Detect which cell encompasses the target text, then output its [X, Y] center coordinate. 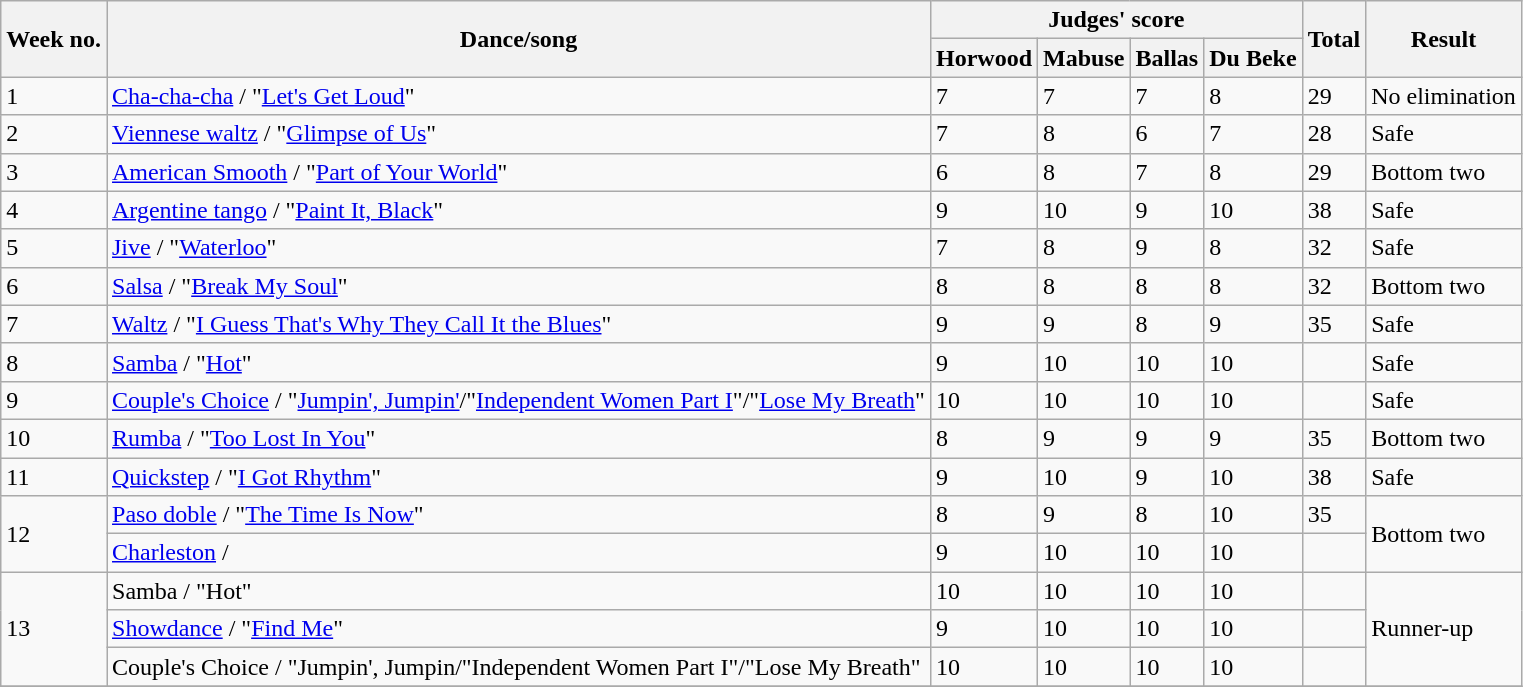
Rumba / "Too Lost In You" [518, 438]
13 [54, 629]
Runner-up [1444, 629]
Couple's Choice / "Jumpin', Jumpin'/"Independent Women Part I"/"Lose My Breath" [518, 400]
Judges' score [1116, 20]
Showdance / "Find Me" [518, 629]
Du Beke [1253, 58]
Waltz / "I Guess That's Why They Call It the Blues" [518, 324]
Salsa / "Break My Soul" [518, 286]
Ballas [1167, 58]
2 [54, 134]
Argentine tango / "Paint It, Black" [518, 210]
Mabuse [1084, 58]
Total [1334, 39]
5 [54, 248]
Viennese waltz / "Glimpse of Us" [518, 134]
Jive / "Waterloo" [518, 248]
Cha-cha-cha / "Let's Get Loud" [518, 96]
Charleston / [518, 553]
12 [54, 534]
11 [54, 477]
Couple's Choice / "Jumpin', Jumpin/"Independent Women Part I"/"Lose My Breath" [518, 667]
4 [54, 210]
28 [1334, 134]
No elimination [1444, 96]
American Smooth / "Part of Your World" [518, 172]
Dance/song [518, 39]
Week no. [54, 39]
Quickstep / "I Got Rhythm" [518, 477]
3 [54, 172]
1 [54, 96]
Paso doble / "The Time Is Now" [518, 515]
Horwood [984, 58]
Result [1444, 39]
